From the cell containing the given text, extract its center point as (X, Y) coordinate. 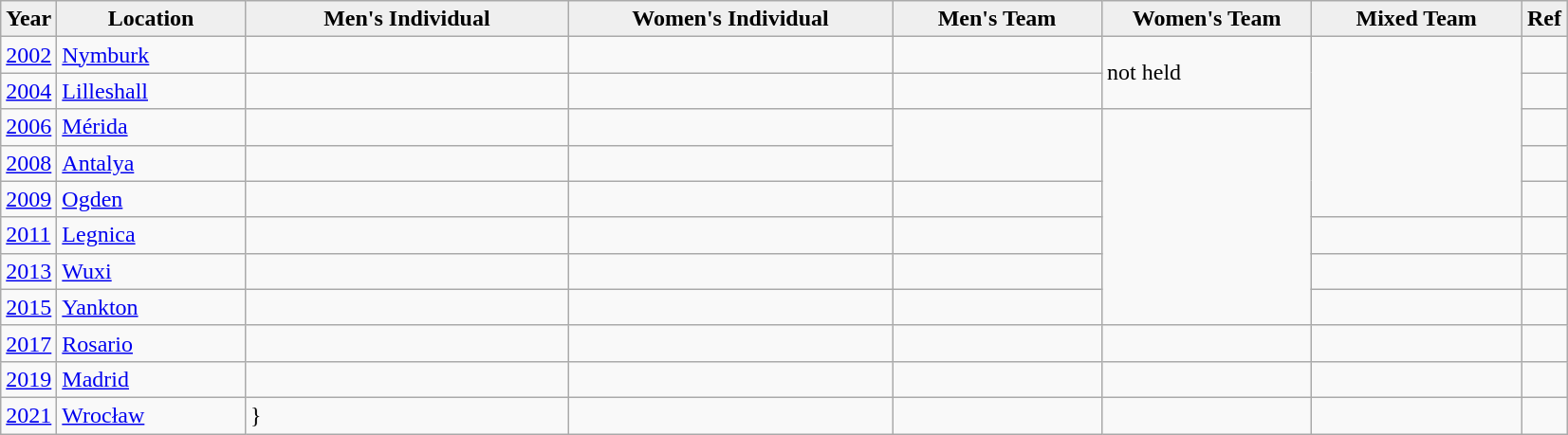
2011 (28, 235)
Antalya (152, 163)
2008 (28, 163)
Ref (1544, 19)
2013 (28, 271)
2009 (28, 199)
Year (28, 19)
Madrid (152, 379)
Ogden (152, 199)
} (406, 415)
Yankton (152, 307)
Men's Individual (406, 19)
2019 (28, 379)
Rosario (152, 343)
2006 (28, 127)
Wrocław (152, 415)
Mixed Team (1417, 19)
2015 (28, 307)
Nymburk (152, 55)
Legnica (152, 235)
not held (1207, 73)
Lilleshall (152, 91)
2017 (28, 343)
Location (152, 19)
Wuxi (152, 271)
Mérida (152, 127)
Women's Individual (730, 19)
2002 (28, 55)
2004 (28, 91)
Women's Team (1207, 19)
2021 (28, 415)
Men's Team (996, 19)
